Return the [x, y] coordinate for the center point of the cell that contains the specified text.  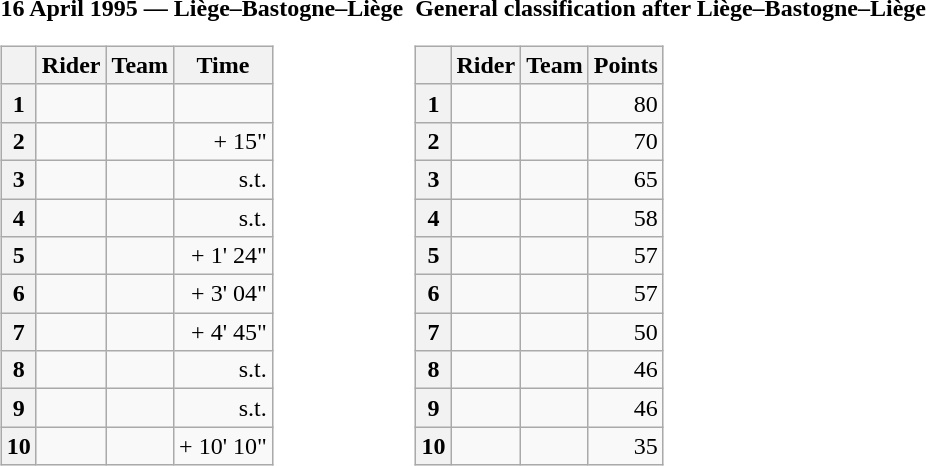
58 [626, 217]
80 [626, 103]
+ 3' 04" [224, 294]
35 [626, 446]
Time [224, 65]
+ 1' 24" [224, 256]
Points [626, 65]
50 [626, 332]
70 [626, 141]
+ 10' 10" [224, 446]
+ 4' 45" [224, 332]
65 [626, 179]
+ 15" [224, 141]
